Extract the (x, y) coordinate from the center of the cell holding the provided text.  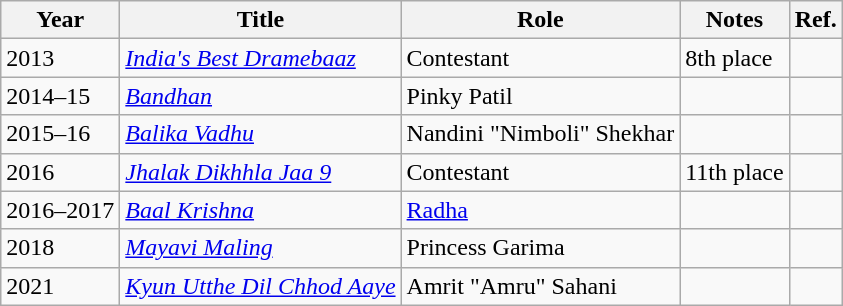
2015–16 (60, 134)
11th place (734, 172)
Bandhan (260, 96)
2013 (60, 58)
2016–2017 (60, 210)
Year (60, 20)
Radha (540, 210)
Mayavi Maling (260, 248)
Pinky Patil (540, 96)
2018 (60, 248)
Kyun Utthe Dil Chhod Aaye (260, 286)
Role (540, 20)
8th place (734, 58)
2014–15 (60, 96)
Nandini "Nimboli" Shekhar (540, 134)
Ref. (816, 20)
Balika Vadhu (260, 134)
Notes (734, 20)
Princess Garima (540, 248)
India's Best Dramebaaz (260, 58)
2016 (60, 172)
Title (260, 20)
Jhalak Dikhhla Jaa 9 (260, 172)
Baal Krishna (260, 210)
Amrit "Amru" Sahani (540, 286)
2021 (60, 286)
